Extract the [x, y] coordinate from the center of the cell holding the provided text.  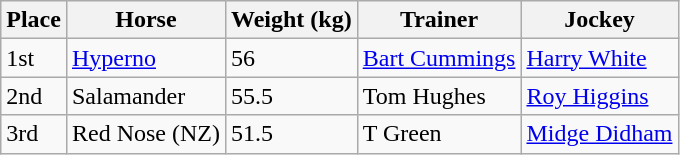
Red Nose (NZ) [146, 134]
Bart Cummings [439, 58]
Salamander [146, 96]
Horse [146, 20]
Roy Higgins [600, 96]
Hyperno [146, 58]
Place [34, 20]
Trainer [439, 20]
56 [291, 58]
Midge Didham [600, 134]
Tom Hughes [439, 96]
51.5 [291, 134]
2nd [34, 96]
55.5 [291, 96]
T Green [439, 134]
Weight (kg) [291, 20]
Harry White [600, 58]
1st [34, 58]
3rd [34, 134]
Jockey [600, 20]
